Find where the given text appears and provide that cell's center as [X, Y] coordinate. 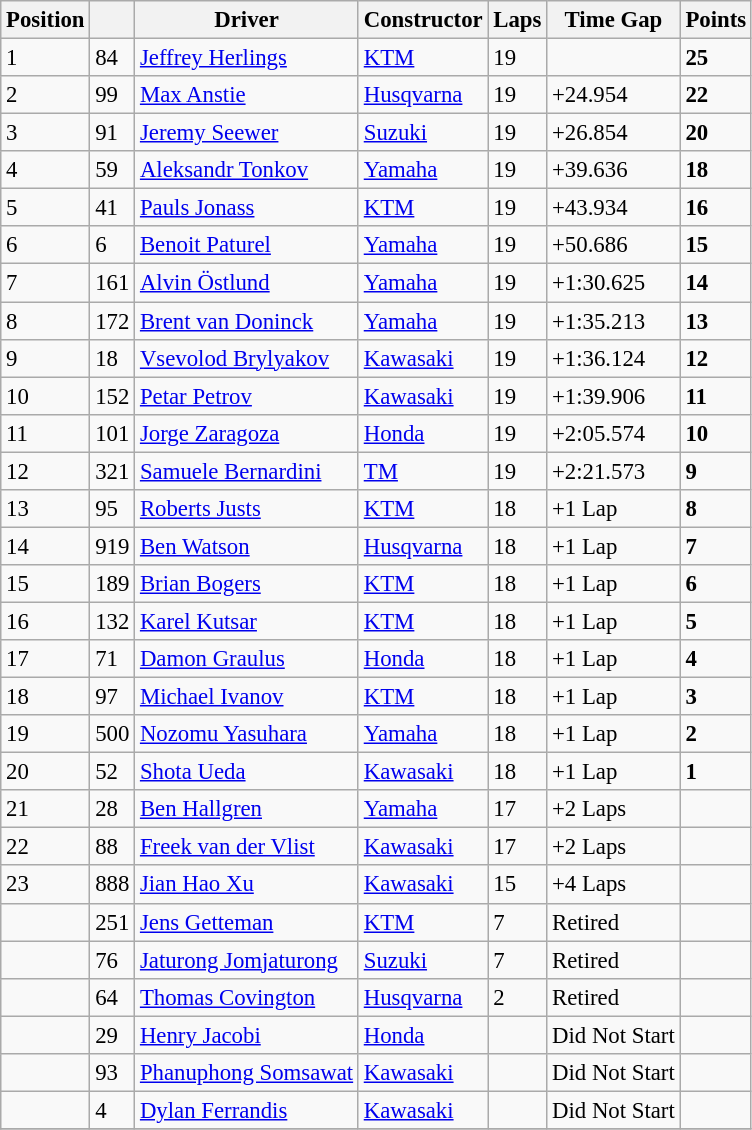
Thomas Covington [247, 997]
21 [46, 809]
88 [112, 847]
95 [112, 509]
Brian Bogers [247, 584]
Brent van Doninck [247, 321]
TM [423, 471]
Points [716, 20]
93 [112, 1073]
Constructor [423, 20]
Jeremy Seewer [247, 133]
Driver [247, 20]
52 [112, 772]
Jens Getteman [247, 922]
919 [112, 546]
+24.954 [614, 95]
Max Anstie [247, 95]
500 [112, 734]
Alvin Östlund [247, 283]
+2:21.573 [614, 471]
Samuele Bernardini [247, 471]
Jeffrey Herlings [247, 58]
84 [112, 58]
+2:05.574 [614, 433]
Damon Graulus [247, 659]
321 [112, 471]
23 [46, 885]
Karel Kutsar [247, 621]
Henry Jacobi [247, 1035]
Michael Ivanov [247, 697]
Jorge Zaragoza [247, 433]
25 [716, 58]
189 [112, 584]
Roberts Justs [247, 509]
Pauls Jonass [247, 208]
+26.854 [614, 133]
59 [112, 170]
Laps [518, 20]
Shota Ueda [247, 772]
Time Gap [614, 20]
Phanuphong Somsawat [247, 1073]
41 [112, 208]
Vsevolod Brylyakov [247, 358]
+50.686 [614, 245]
Nozomu Yasuhara [247, 734]
99 [112, 95]
+43.934 [614, 208]
152 [112, 396]
97 [112, 697]
+1:30.625 [614, 283]
+1:39.906 [614, 396]
Jian Hao Xu [247, 885]
132 [112, 621]
172 [112, 321]
251 [112, 922]
Benoit Paturel [247, 245]
Jaturong Jomjaturong [247, 960]
101 [112, 433]
Aleksandr Tonkov [247, 170]
Freek van der Vlist [247, 847]
Ben Hallgren [247, 809]
Ben Watson [247, 546]
+39.636 [614, 170]
29 [112, 1035]
28 [112, 809]
91 [112, 133]
Position [46, 20]
+4 Laps [614, 885]
71 [112, 659]
+1:36.124 [614, 358]
161 [112, 283]
888 [112, 885]
Petar Petrov [247, 396]
64 [112, 997]
76 [112, 960]
Dylan Ferrandis [247, 1110]
+1:35.213 [614, 321]
